Return the (X, Y) coordinate for the center point of the cell that contains the specified text.  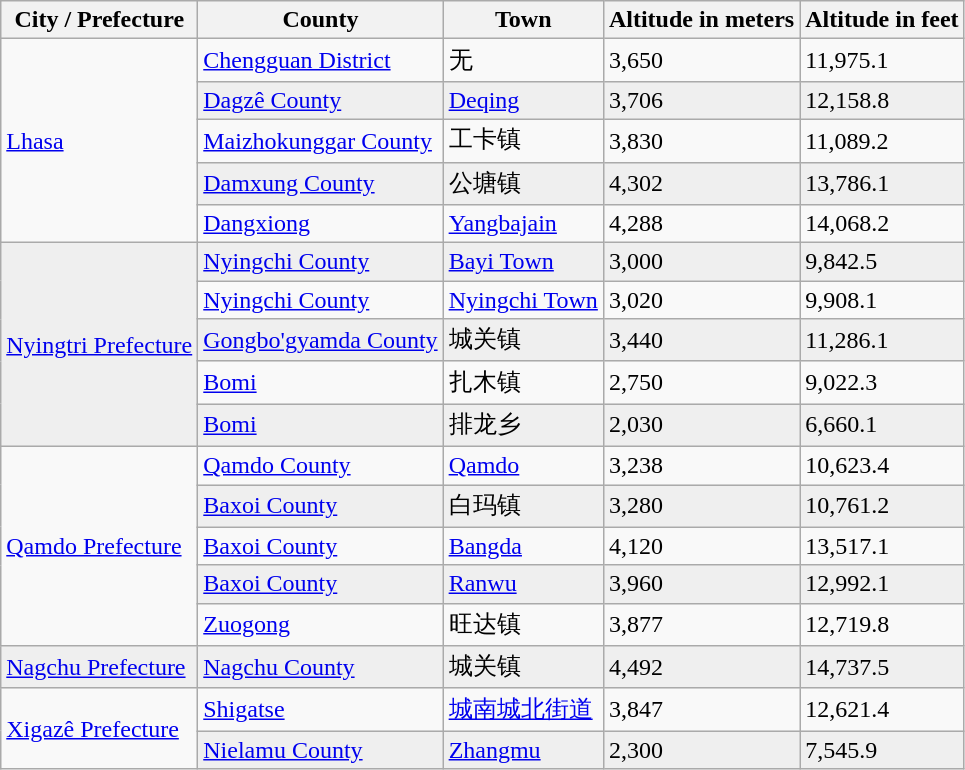
3,706 (701, 100)
County (320, 20)
Nyingtri Prefecture (100, 345)
7,545.9 (882, 750)
4,302 (701, 184)
City / Prefecture (100, 20)
3,877 (701, 624)
11,975.1 (882, 60)
10,623.4 (882, 465)
2,030 (701, 426)
Zhangmu (523, 750)
Zuogong (320, 624)
Shigatse (320, 710)
城南城北街道 (523, 710)
Nielamu County (320, 750)
Qamdo County (320, 465)
9,842.5 (882, 262)
2,300 (701, 750)
3,650 (701, 60)
4,120 (701, 546)
14,737.5 (882, 668)
3,280 (701, 506)
2,750 (701, 382)
Deqing (523, 100)
Nagchu Prefecture (100, 668)
Qamdo (523, 465)
3,238 (701, 465)
9,908.1 (882, 300)
旺达镇 (523, 624)
13,786.1 (882, 184)
扎木镇 (523, 382)
Maizhokunggar County (320, 140)
Bangda (523, 546)
10,761.2 (882, 506)
14,068.2 (882, 224)
12,158.8 (882, 100)
4,492 (701, 668)
Qamdo Prefecture (100, 546)
3,000 (701, 262)
3,020 (701, 300)
Altitude in feet (882, 20)
3,830 (701, 140)
Chengguan District (320, 60)
Altitude in meters (701, 20)
Lhasa (100, 141)
11,089.2 (882, 140)
Bayi Town (523, 262)
12,992.1 (882, 584)
Dagzê County (320, 100)
Ranwu (523, 584)
Gongbo'gyamda County (320, 340)
Yangbajain (523, 224)
Xigazê Prefecture (100, 728)
6,660.1 (882, 426)
无 (523, 60)
3,847 (701, 710)
Town (523, 20)
白玛镇 (523, 506)
Dangxiong (320, 224)
4,288 (701, 224)
12,719.8 (882, 624)
Nagchu County (320, 668)
工卡镇 (523, 140)
9,022.3 (882, 382)
公塘镇 (523, 184)
Damxung County (320, 184)
12,621.4 (882, 710)
3,440 (701, 340)
11,286.1 (882, 340)
3,960 (701, 584)
Nyingchi Town (523, 300)
排龙乡 (523, 426)
13,517.1 (882, 546)
